Search for the cell housing the specified text and yield its [x, y] center coordinate. 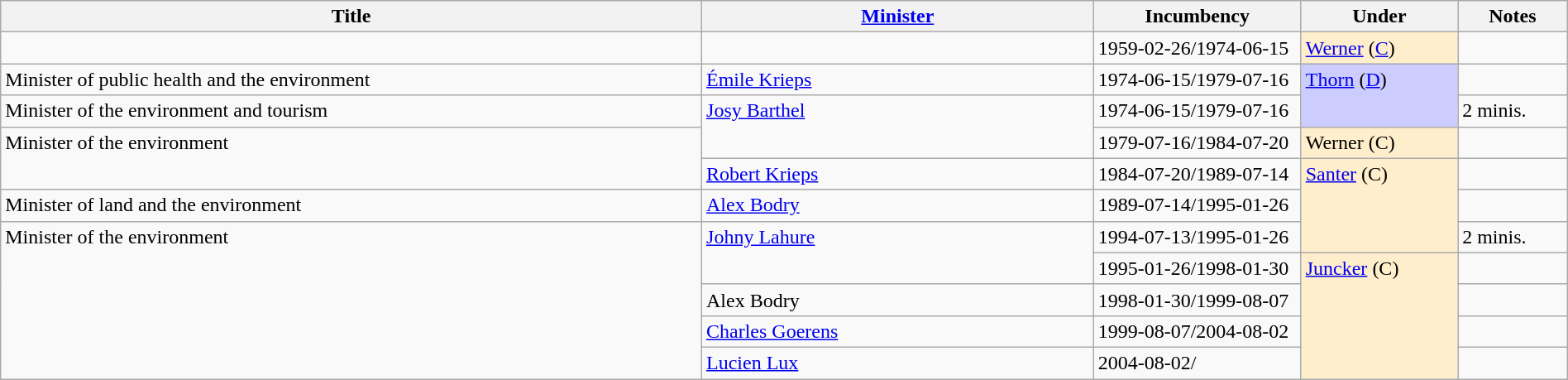
Robert Krieps [898, 174]
Émile Krieps [898, 79]
Johny Lahure [898, 253]
1984-07-20/1989-07-14 [1198, 174]
Lucien Lux [898, 363]
Charles Goerens [898, 331]
1989-07-14/1995-01-26 [1198, 205]
1999-08-07/2004-08-02 [1198, 331]
Title [351, 17]
2004-08-02/ [1198, 363]
Minister [898, 17]
Josy Barthel [898, 127]
Juncker (C) [1379, 315]
Notes [1513, 17]
1979-07-16/1984-07-20 [1198, 142]
Minister of land and the environment [351, 205]
1995-01-26/1998-01-30 [1198, 268]
Minister of public health and the environment [351, 79]
Incumbency [1198, 17]
1994-07-13/1995-01-26 [1198, 237]
Santer (C) [1379, 205]
1998-01-30/1999-08-07 [1198, 300]
Under [1379, 17]
Minister of the environment and tourism [351, 111]
1959-02-26/1974-06-15 [1198, 48]
Thorn (D) [1379, 95]
